For the text-containing cell, return its midpoint in [X, Y] coordinate format. 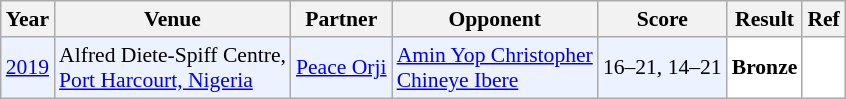
Score [662, 19]
Result [765, 19]
2019 [28, 68]
Year [28, 19]
Ref [823, 19]
Venue [172, 19]
Opponent [495, 19]
Amin Yop Christopher Chineye Ibere [495, 68]
Partner [342, 19]
16–21, 14–21 [662, 68]
Peace Orji [342, 68]
Alfred Diete-Spiff Centre,Port Harcourt, Nigeria [172, 68]
Bronze [765, 68]
